Pinpoint the cell where the given text exists, returning its [X, Y] midpoint coordinate. 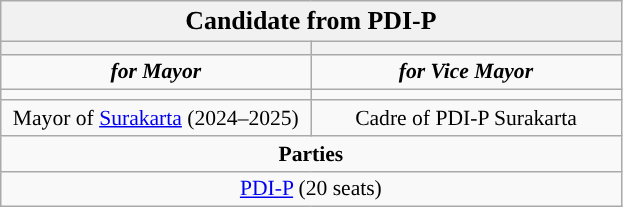
Candidate from PDI-P [311, 21]
Cadre of PDI-P Surakarta [466, 118]
for Mayor [156, 72]
Parties [311, 154]
PDI-P (20 seats) [311, 189]
Mayor of Surakarta (2024–2025) [156, 118]
for Vice Mayor [466, 72]
